Pinpoint the cell where the given text exists, returning its [x, y] midpoint coordinate. 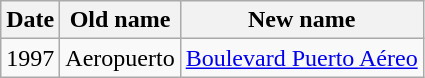
Old name [120, 20]
1997 [30, 58]
New name [302, 20]
Date [30, 20]
Boulevard Puerto Aéreo [302, 58]
Aeropuerto [120, 58]
